Capture the cell that displays the provided text and extract its (X, Y) central coordinate. 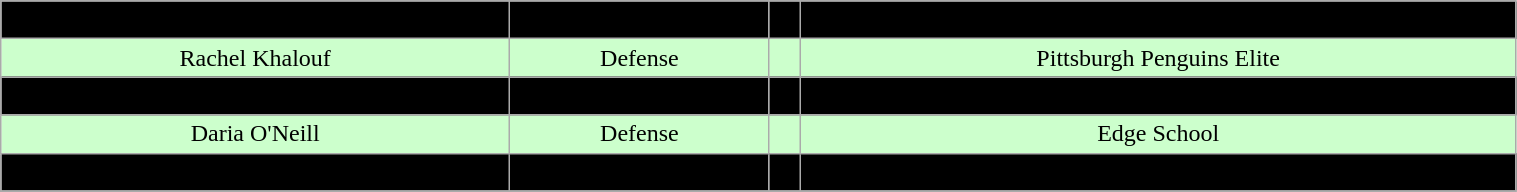
Czech National Team (1158, 96)
US National U18 Team (1158, 20)
Sammy Kolowrat (256, 96)
Alyssa Gorecki (256, 20)
Edge School (1158, 134)
Finland National Team (1158, 172)
Rachel Khalouf (256, 58)
Pittsburgh Penguins Elite (1158, 58)
Daria O'Neill (256, 134)
Saana Valkama (256, 172)
